Pinpoint the cell where the given text exists, returning its [x, y] midpoint coordinate. 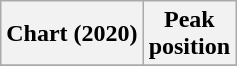
Chart (2020) [72, 34]
Peakposition [189, 34]
